Extract the [X, Y] coordinate from the center of the cell holding the provided text.  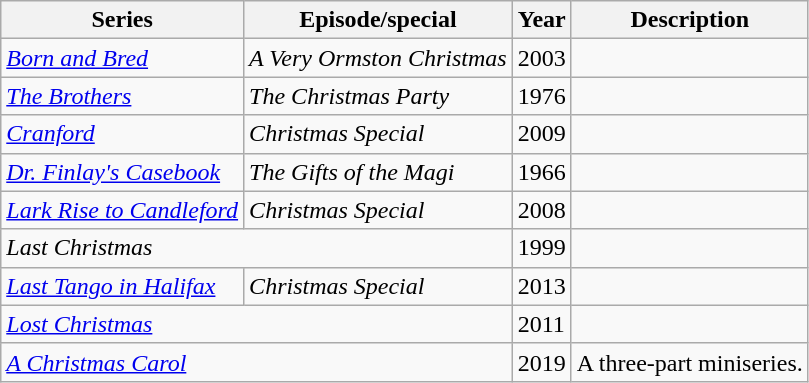
The Gifts of the Magi [378, 172]
1999 [542, 248]
Cranford [122, 134]
Lark Rise to Candleford [122, 210]
The Brothers [122, 96]
A Very Ormston Christmas [378, 58]
Series [122, 20]
2013 [542, 286]
2008 [542, 210]
Born and Bred [122, 58]
A Christmas Carol [256, 362]
1966 [542, 172]
Year [542, 20]
Episode/special [378, 20]
Lost Christmas [256, 324]
2009 [542, 134]
2003 [542, 58]
Last Tango in Halifax [122, 286]
2011 [542, 324]
1976 [542, 96]
Dr. Finlay's Casebook [122, 172]
Last Christmas [256, 248]
Description [690, 20]
The Christmas Party [378, 96]
A three-part miniseries. [690, 362]
2019 [542, 362]
